Extract the [x, y] coordinate from the center of the cell holding the provided text.  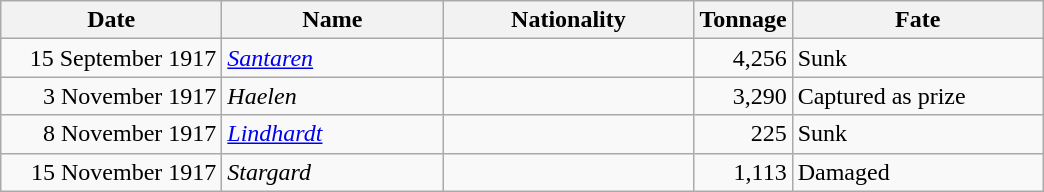
4,256 [743, 58]
Santaren [332, 58]
Lindhardt [332, 134]
1,113 [743, 172]
Fate [918, 20]
3 November 1917 [112, 96]
Haelen [332, 96]
15 November 1917 [112, 172]
Damaged [918, 172]
15 September 1917 [112, 58]
Stargard [332, 172]
Nationality [568, 20]
Tonnage [743, 20]
8 November 1917 [112, 134]
Captured as prize [918, 96]
Name [332, 20]
225 [743, 134]
Date [112, 20]
3,290 [743, 96]
